Return [x, y] of the center of cell containing provided text 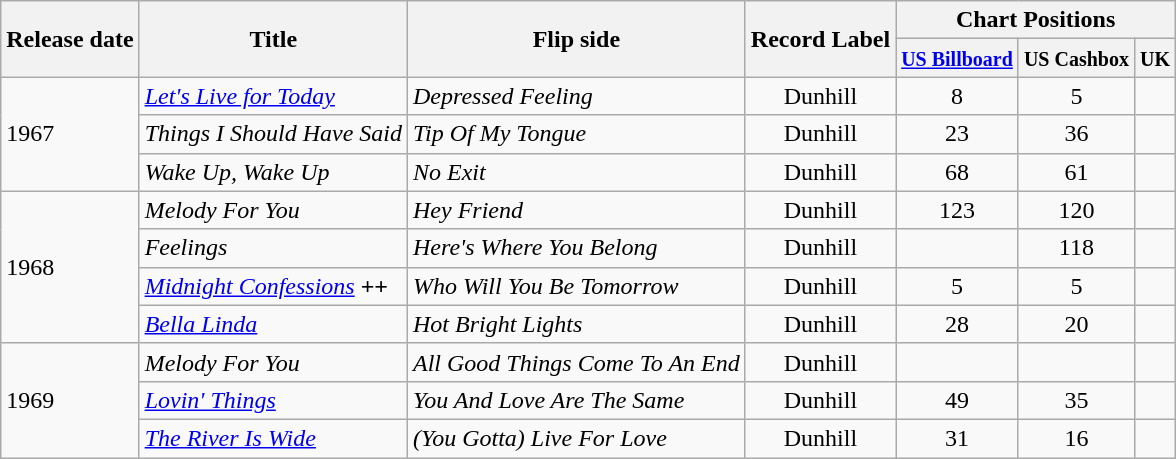
UK [1154, 58]
US Cashbox [1076, 58]
35 [1076, 400]
Let's Live for Today [273, 96]
Flip side [576, 39]
20 [1076, 324]
You And Love Are The Same [576, 400]
US Billboard [958, 58]
All Good Things Come To An End [576, 362]
Title [273, 39]
1969 [70, 400]
Who Will You Be Tomorrow [576, 286]
Release date [70, 39]
Wake Up, Wake Up [273, 172]
Depressed Feeling [576, 96]
1968 [70, 267]
Feelings [273, 248]
16 [1076, 438]
The River Is Wide [273, 438]
Tip Of My Tongue [576, 134]
Record Label [820, 39]
31 [958, 438]
28 [958, 324]
118 [1076, 248]
Hot Bright Lights [576, 324]
23 [958, 134]
36 [1076, 134]
Bella Linda [273, 324]
49 [958, 400]
Here's Where You Belong [576, 248]
Midnight Confessions ++ [273, 286]
(You Gotta) Live For Love [576, 438]
Lovin' Things [273, 400]
No Exit [576, 172]
68 [958, 172]
8 [958, 96]
123 [958, 210]
Things I Should Have Said [273, 134]
Hey Friend [576, 210]
120 [1076, 210]
Chart Positions [1036, 20]
1967 [70, 134]
61 [1076, 172]
